Return the (X, Y) coordinate for the center point of the cell that contains the specified text.  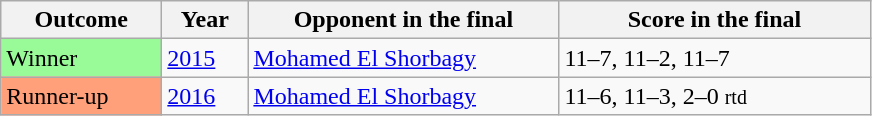
Opponent in the final (404, 20)
11–6, 11–3, 2–0 rtd (714, 96)
2015 (205, 58)
Winner (82, 58)
Outcome (82, 20)
Score in the final (714, 20)
Year (205, 20)
2016 (205, 96)
11–7, 11–2, 11–7 (714, 58)
Runner-up (82, 96)
